Capture the cell that displays the provided text and extract its [x, y] central coordinate. 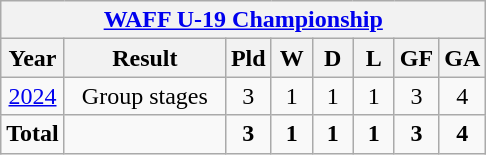
Year [33, 58]
2024 [33, 96]
Total [33, 134]
GA [462, 58]
GF [416, 58]
Group stages [144, 96]
WAFF U-19 Championship [244, 20]
Pld [248, 58]
W [292, 58]
Result [144, 58]
L [374, 58]
D [332, 58]
